Output the (x, y) coordinate of the center of the cell containing the given text.  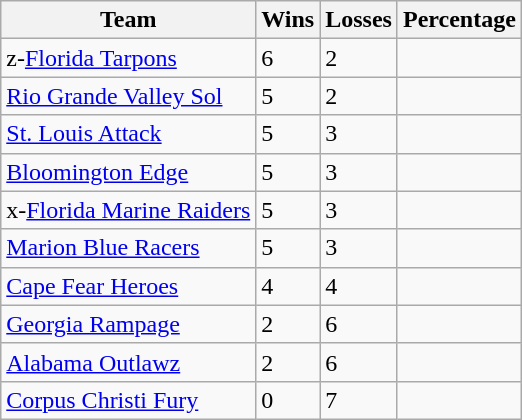
Percentage (459, 20)
Alabama Outlawz (128, 362)
0 (288, 400)
Wins (288, 20)
Marion Blue Racers (128, 248)
Losses (359, 20)
Georgia Rampage (128, 324)
z-Florida Tarpons (128, 58)
Cape Fear Heroes (128, 286)
Bloomington Edge (128, 172)
St. Louis Attack (128, 134)
Corpus Christi Fury (128, 400)
x-Florida Marine Raiders (128, 210)
Rio Grande Valley Sol (128, 96)
Team (128, 20)
7 (359, 400)
